Extract the (x, y) coordinate from the center of the cell holding the provided text.  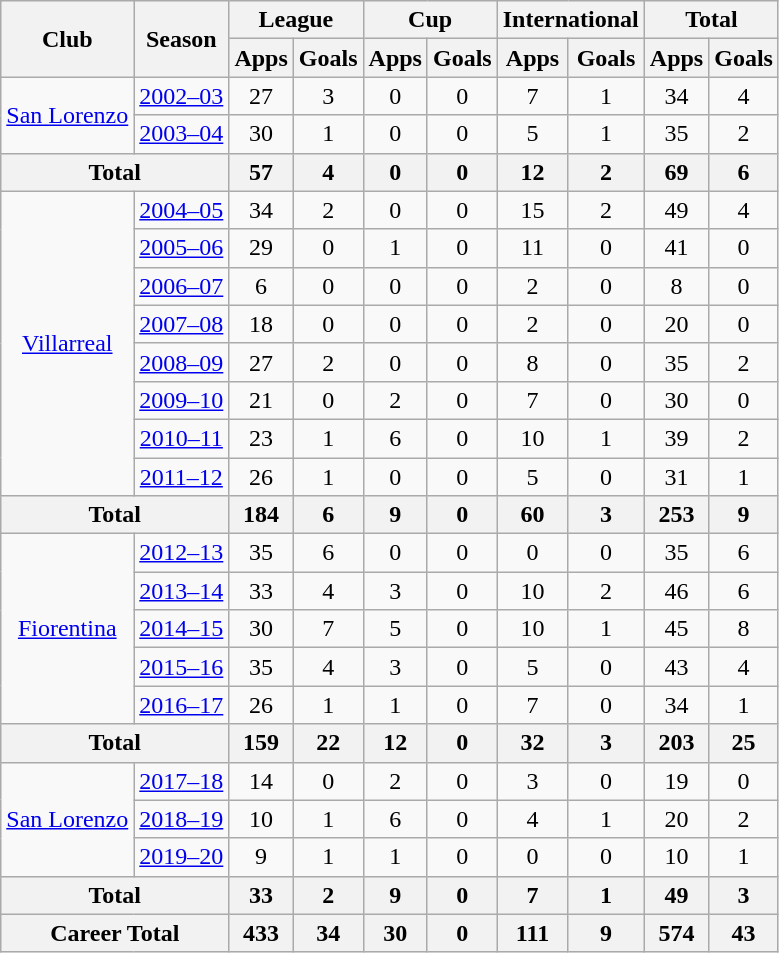
23 (261, 438)
14 (261, 781)
21 (261, 400)
159 (261, 743)
Career Total (115, 933)
111 (532, 933)
2012–13 (182, 553)
2011–12 (182, 477)
2005–06 (182, 248)
433 (261, 933)
2014–15 (182, 629)
184 (261, 515)
2004–05 (182, 210)
39 (676, 438)
2009–10 (182, 400)
League (296, 20)
2019–20 (182, 857)
Fiorentina (68, 629)
2007–08 (182, 324)
Villarreal (68, 343)
253 (676, 515)
69 (676, 172)
57 (261, 172)
2016–17 (182, 705)
41 (676, 248)
15 (532, 210)
2018–19 (182, 819)
International (570, 20)
31 (676, 477)
Season (182, 39)
22 (328, 743)
11 (532, 248)
203 (676, 743)
46 (676, 591)
2013–14 (182, 591)
Cup (430, 20)
Club (68, 39)
574 (676, 933)
2010–11 (182, 438)
32 (532, 743)
19 (676, 781)
60 (532, 515)
2003–04 (182, 134)
2006–07 (182, 286)
2015–16 (182, 667)
18 (261, 324)
2008–09 (182, 362)
2002–03 (182, 96)
2017–18 (182, 781)
45 (676, 629)
29 (261, 248)
25 (744, 743)
